Extract the [X, Y] coordinate from the center of the cell holding the provided text.  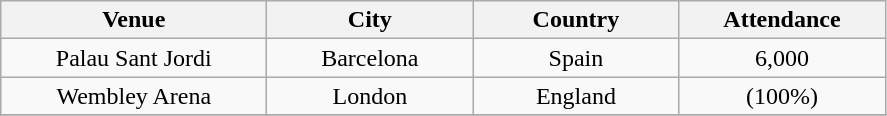
Venue [134, 20]
Wembley Arena [134, 96]
City [370, 20]
(100%) [782, 96]
Attendance [782, 20]
Country [576, 20]
Barcelona [370, 58]
Palau Sant Jordi [134, 58]
England [576, 96]
Spain [576, 58]
6,000 [782, 58]
London [370, 96]
